Determine the [x, y] coordinate at the center of the cell enclosing the given text.  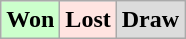
Draw [150, 20]
Won [30, 20]
Lost [88, 20]
